Capture the cell that displays the provided text and extract its (X, Y) central coordinate. 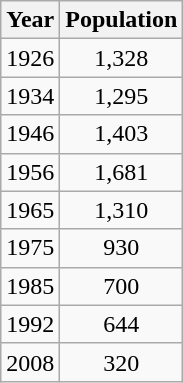
1,403 (122, 134)
1,310 (122, 210)
700 (122, 286)
2008 (30, 362)
1926 (30, 58)
1985 (30, 286)
1,295 (122, 96)
320 (122, 362)
1965 (30, 210)
930 (122, 248)
1946 (30, 134)
644 (122, 324)
1956 (30, 172)
1,681 (122, 172)
Population (122, 20)
1992 (30, 324)
1975 (30, 248)
Year (30, 20)
1934 (30, 96)
1,328 (122, 58)
